Capture the cell that displays the provided text and extract its [x, y] central coordinate. 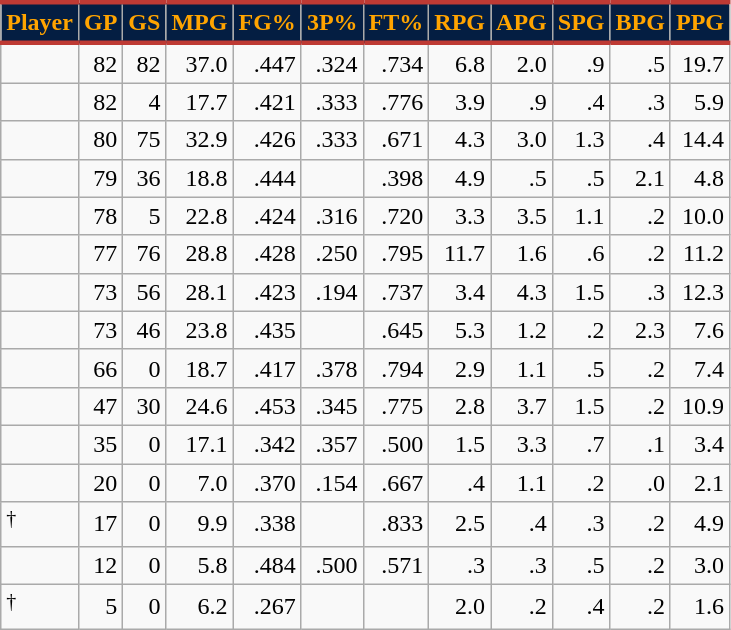
36 [144, 178]
12 [100, 565]
2.8 [460, 406]
28.8 [200, 254]
.444 [267, 178]
APG [522, 22]
35 [100, 444]
GP [100, 22]
9.9 [200, 524]
7.6 [700, 330]
.378 [332, 368]
.421 [267, 102]
.0 [640, 483]
PPG [700, 22]
.267 [267, 606]
.734 [396, 63]
11.2 [700, 254]
7.4 [700, 368]
.398 [396, 178]
.737 [396, 292]
.671 [396, 140]
17.1 [200, 444]
78 [100, 216]
20 [100, 483]
.357 [332, 444]
2.3 [640, 330]
.345 [332, 406]
SPG [581, 22]
75 [144, 140]
2.5 [460, 524]
3.5 [522, 216]
Player [40, 22]
46 [144, 330]
.426 [267, 140]
17 [100, 524]
.447 [267, 63]
22.8 [200, 216]
.794 [396, 368]
4.8 [700, 178]
.795 [396, 254]
5.8 [200, 565]
1.3 [581, 140]
.645 [396, 330]
77 [100, 254]
18.7 [200, 368]
.453 [267, 406]
37.0 [200, 63]
.484 [267, 565]
10.9 [700, 406]
BPG [640, 22]
.423 [267, 292]
1.2 [522, 330]
.417 [267, 368]
19.7 [700, 63]
.7 [581, 444]
.6 [581, 254]
3P% [332, 22]
.370 [267, 483]
7.0 [200, 483]
76 [144, 254]
11.7 [460, 254]
24.6 [200, 406]
23.8 [200, 330]
.342 [267, 444]
FT% [396, 22]
.424 [267, 216]
.435 [267, 330]
6.8 [460, 63]
79 [100, 178]
.1 [640, 444]
3.7 [522, 406]
56 [144, 292]
17.7 [200, 102]
47 [100, 406]
.324 [332, 63]
66 [100, 368]
30 [144, 406]
.833 [396, 524]
4 [144, 102]
5.3 [460, 330]
10.0 [700, 216]
.154 [332, 483]
6.2 [200, 606]
12.3 [700, 292]
RPG [460, 22]
GS [144, 22]
.776 [396, 102]
.316 [332, 216]
.720 [396, 216]
28.1 [200, 292]
18.8 [200, 178]
5.9 [700, 102]
80 [100, 140]
14.4 [700, 140]
.194 [332, 292]
2.9 [460, 368]
MPG [200, 22]
.775 [396, 406]
.428 [267, 254]
.250 [332, 254]
.571 [396, 565]
.338 [267, 524]
FG% [267, 22]
.667 [396, 483]
32.9 [200, 140]
3.9 [460, 102]
